Scan for the cell matching the given text and deliver its (X, Y) coordinate at center. 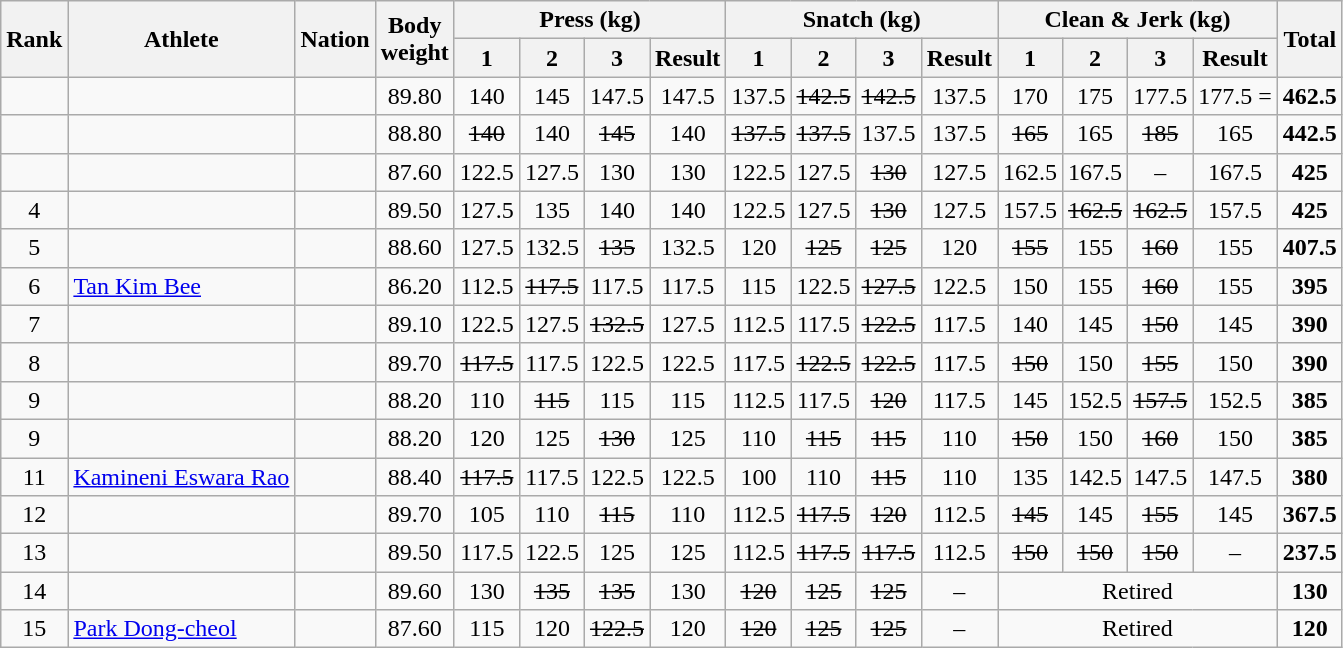
86.20 (414, 286)
Press (kg) (590, 20)
15 (34, 629)
170 (1030, 96)
Clean & Jerk (kg) (1138, 20)
7 (34, 324)
380 (1310, 477)
89.60 (414, 591)
Athlete (182, 39)
13 (34, 553)
89.80 (414, 96)
Bodyweight (414, 39)
88.60 (414, 248)
462.5 (1310, 96)
442.5 (1310, 134)
185 (1160, 134)
Total (1310, 39)
175 (1096, 96)
Snatch (kg) (862, 20)
Nation (335, 39)
11 (34, 477)
6 (34, 286)
177.5 = (1236, 96)
177.5 (1160, 96)
89.10 (414, 324)
407.5 (1310, 248)
Tan Kim Bee (182, 286)
Rank (34, 39)
237.5 (1310, 553)
8 (34, 362)
5 (34, 248)
4 (34, 210)
14 (34, 591)
12 (34, 515)
105 (486, 515)
100 (758, 477)
Kamineni Eswara Rao (182, 477)
88.40 (414, 477)
395 (1310, 286)
Park Dong-cheol (182, 629)
88.80 (414, 134)
367.5 (1310, 515)
